Determine the [X, Y] coordinate at the center of the cell enclosing the given text.  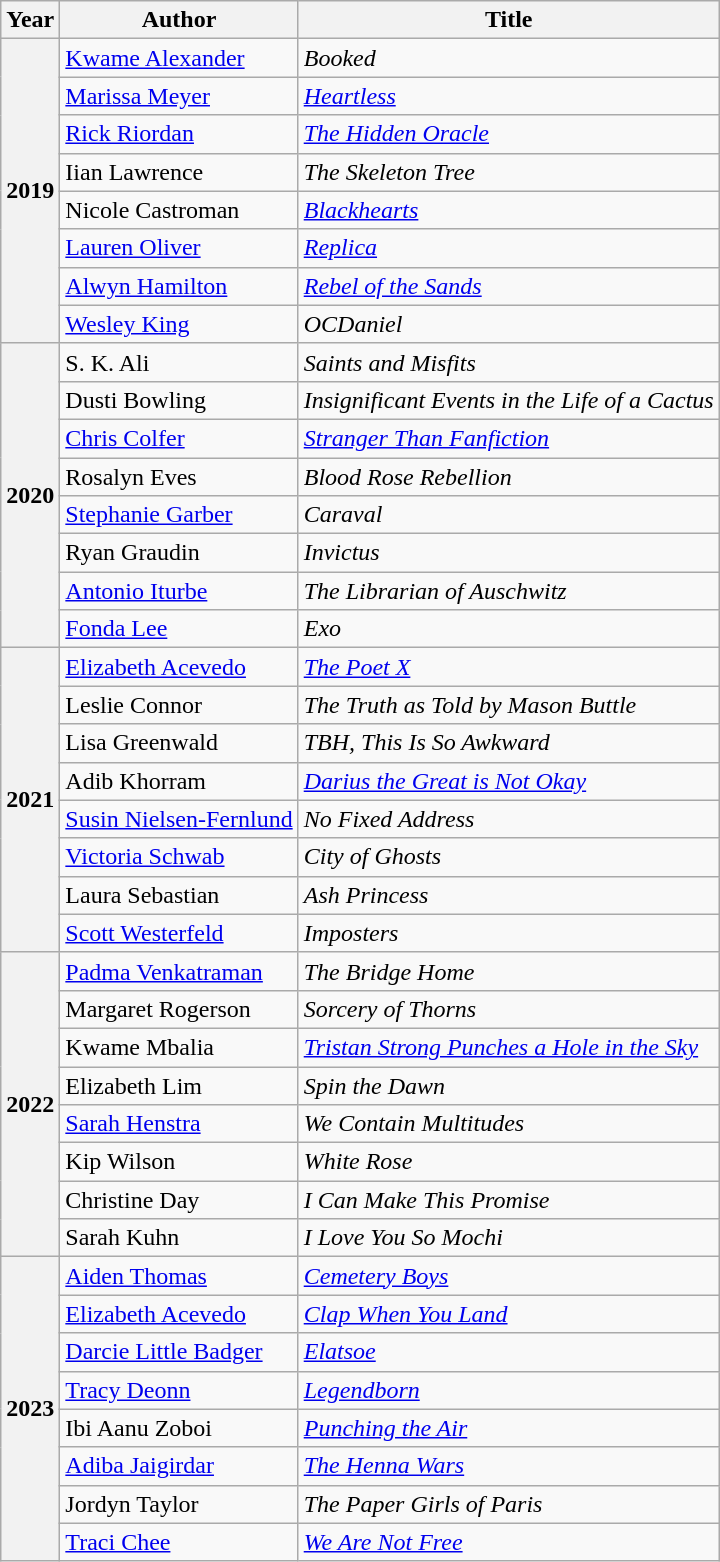
Alwyn Hamilton [179, 286]
Exo [508, 629]
Replica [508, 248]
White Rose [508, 1162]
Year [30, 20]
Iian Lawrence [179, 172]
I Can Make This Promise [508, 1200]
Tracy Deonn [179, 1390]
TBH, This Is So Awkward [508, 743]
Ryan Graudin [179, 553]
Dusti Bowling [179, 400]
S. K. Ali [179, 362]
Kip Wilson [179, 1162]
Rebel of the Sands [508, 286]
Sorcery of Thorns [508, 1009]
The Bridge Home [508, 971]
The Poet X [508, 667]
Title [508, 20]
Heartless [508, 96]
Leslie Connor [179, 705]
Nicole Castroman [179, 210]
City of Ghosts [508, 857]
2021 [30, 800]
Punching the Air [508, 1428]
Sarah Kuhn [179, 1238]
2023 [30, 1409]
Christine Day [179, 1200]
Darcie Little Badger [179, 1352]
Fonda Lee [179, 629]
Elatsoe [508, 1352]
2019 [30, 191]
Legendborn [508, 1390]
Adiba Jaigirdar [179, 1466]
Darius the Great is Not Okay [508, 781]
Cemetery Boys [508, 1276]
Blackhearts [508, 210]
Stephanie Garber [179, 515]
Author [179, 20]
Wesley King [179, 324]
Kwame Alexander [179, 58]
The Paper Girls of Paris [508, 1504]
Susin Nielsen-Fernlund [179, 819]
Saints and Misfits [508, 362]
Lauren Oliver [179, 248]
Laura Sebastian [179, 895]
The Hidden Oracle [508, 134]
Adib Khorram [179, 781]
Margaret Rogerson [179, 1009]
I Love You So Mochi [508, 1238]
Lisa Greenwald [179, 743]
Caraval [508, 515]
The Truth as Told by Mason Buttle [508, 705]
Traci Chee [179, 1542]
Antonio Iturbe [179, 591]
No Fixed Address [508, 819]
Invictus [508, 553]
Ibi Aanu Zoboi [179, 1428]
Jordyn Taylor [179, 1504]
Stranger Than Fanfiction [508, 438]
Tristan Strong Punches a Hole in the Sky [508, 1047]
Blood Rose Rebellion [508, 477]
Clap When You Land [508, 1314]
OCDaniel [508, 324]
The Henna Wars [508, 1466]
We Are Not Free [508, 1542]
2020 [30, 495]
Sarah Henstra [179, 1124]
Rosalyn Eves [179, 477]
Insignificant Events in the Life of a Cactus [508, 400]
Aiden Thomas [179, 1276]
Marissa Meyer [179, 96]
2022 [30, 1104]
The Librarian of Auschwitz [508, 591]
Spin the Dawn [508, 1085]
The Skeleton Tree [508, 172]
Elizabeth Lim [179, 1085]
Scott Westerfeld [179, 933]
Padma Venkatraman [179, 971]
Booked [508, 58]
Imposters [508, 933]
We Contain Multitudes [508, 1124]
Kwame Mbalia [179, 1047]
Ash Princess [508, 895]
Chris Colfer [179, 438]
Victoria Schwab [179, 857]
Rick Riordan [179, 134]
